Capture the cell that displays the provided text and extract its (x, y) central coordinate. 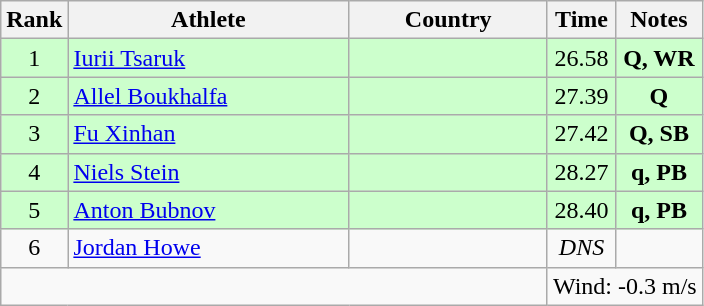
26.58 (581, 58)
Time (581, 20)
27.39 (581, 96)
Wind: -0.3 m/s (624, 286)
Q, SB (660, 134)
Allel Boukhalfa (208, 96)
3 (34, 134)
DNS (581, 248)
2 (34, 96)
Q (660, 96)
5 (34, 210)
28.27 (581, 172)
Notes (660, 20)
Rank (34, 20)
Anton Bubnov (208, 210)
Iurii Tsaruk (208, 58)
Athlete (208, 20)
28.40 (581, 210)
Fu Xinhan (208, 134)
Jordan Howe (208, 248)
Niels Stein (208, 172)
27.42 (581, 134)
Country (448, 20)
4 (34, 172)
6 (34, 248)
1 (34, 58)
Q, WR (660, 58)
